Determine the (x, y) coordinate at the center of the cell enclosing the given text.  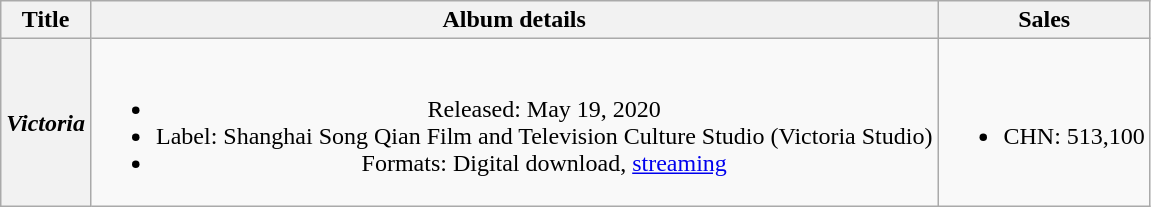
Released: May 19, 2020Label: Shanghai Song Qian Film and Television Culture Studio (Victoria Studio)Formats: Digital download, streaming (514, 122)
Title (46, 20)
Sales (1044, 20)
Victoria (46, 122)
Album details (514, 20)
CHN: 513,100 (1044, 122)
